Provide the (X, Y) coordinate of the cell's center where the given text is located.  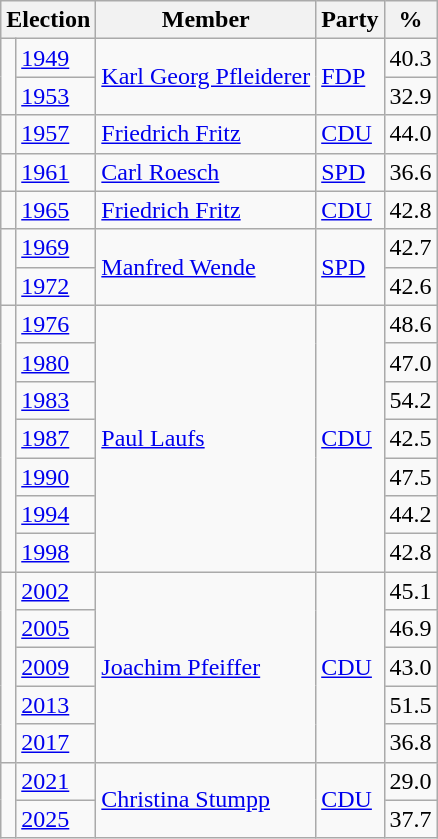
1983 (56, 400)
1987 (56, 438)
1949 (56, 58)
2005 (56, 629)
1994 (56, 515)
43.0 (410, 667)
Joachim Pfeiffer (206, 667)
42.5 (410, 438)
47.5 (410, 477)
2009 (56, 667)
2025 (56, 819)
32.9 (410, 96)
48.6 (410, 324)
40.3 (410, 58)
1998 (56, 553)
29.0 (410, 781)
% (410, 20)
2002 (56, 591)
51.5 (410, 705)
1990 (56, 477)
2021 (56, 781)
45.1 (410, 591)
44.2 (410, 515)
2017 (56, 743)
Election (48, 20)
1957 (56, 134)
46.9 (410, 629)
42.6 (410, 286)
36.6 (410, 172)
Paul Laufs (206, 438)
1961 (56, 172)
44.0 (410, 134)
42.7 (410, 248)
Christina Stumpp (206, 800)
Party (350, 20)
47.0 (410, 362)
2013 (56, 705)
1976 (56, 324)
36.8 (410, 743)
1969 (56, 248)
Karl Georg Pfleiderer (206, 77)
1953 (56, 96)
54.2 (410, 400)
Member (206, 20)
1965 (56, 210)
Manfred Wende (206, 267)
1972 (56, 286)
FDP (350, 77)
Carl Roesch (206, 172)
1980 (56, 362)
37.7 (410, 819)
